Pinpoint the cell where the given text exists, returning its (X, Y) midpoint coordinate. 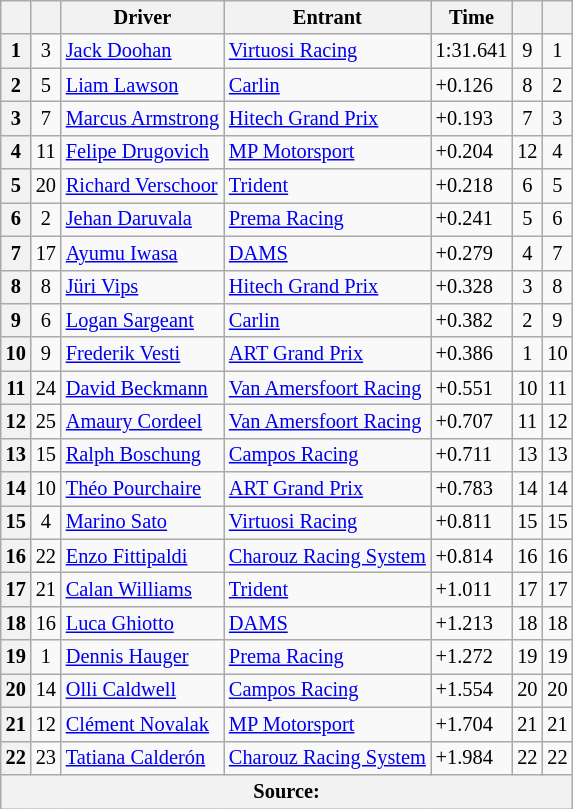
25 (46, 421)
Ayumu Iwasa (142, 253)
Driver (142, 17)
Felipe Drugovich (142, 152)
Calan Williams (142, 589)
+1.272 (472, 657)
Ralph Boschung (142, 455)
Entrant (328, 17)
24 (46, 388)
+0.707 (472, 421)
+1.554 (472, 690)
Marino Sato (142, 522)
+1.011 (472, 589)
Théo Pourchaire (142, 489)
23 (46, 758)
+0.551 (472, 388)
+0.814 (472, 556)
Clément Novalak (142, 724)
+0.382 (472, 320)
+0.241 (472, 219)
+1.704 (472, 724)
+0.218 (472, 186)
Jüri Vips (142, 287)
Jack Doohan (142, 51)
Marcus Armstrong (142, 118)
Liam Lawson (142, 85)
+1.984 (472, 758)
+0.328 (472, 287)
David Beckmann (142, 388)
Olli Caldwell (142, 690)
Source: (287, 791)
Dennis Hauger (142, 657)
1:31.641 (472, 51)
Amaury Cordeel (142, 421)
Logan Sargeant (142, 320)
+1.213 (472, 623)
Luca Ghiotto (142, 623)
Frederik Vesti (142, 354)
Tatiana Calderón (142, 758)
+0.386 (472, 354)
+0.711 (472, 455)
+0.126 (472, 85)
Time (472, 17)
Enzo Fittipaldi (142, 556)
+0.811 (472, 522)
Richard Verschoor (142, 186)
+0.193 (472, 118)
+0.204 (472, 152)
+0.279 (472, 253)
Jehan Daruvala (142, 219)
+0.783 (472, 489)
